Pinpoint the cell where the given text exists, returning its (X, Y) midpoint coordinate. 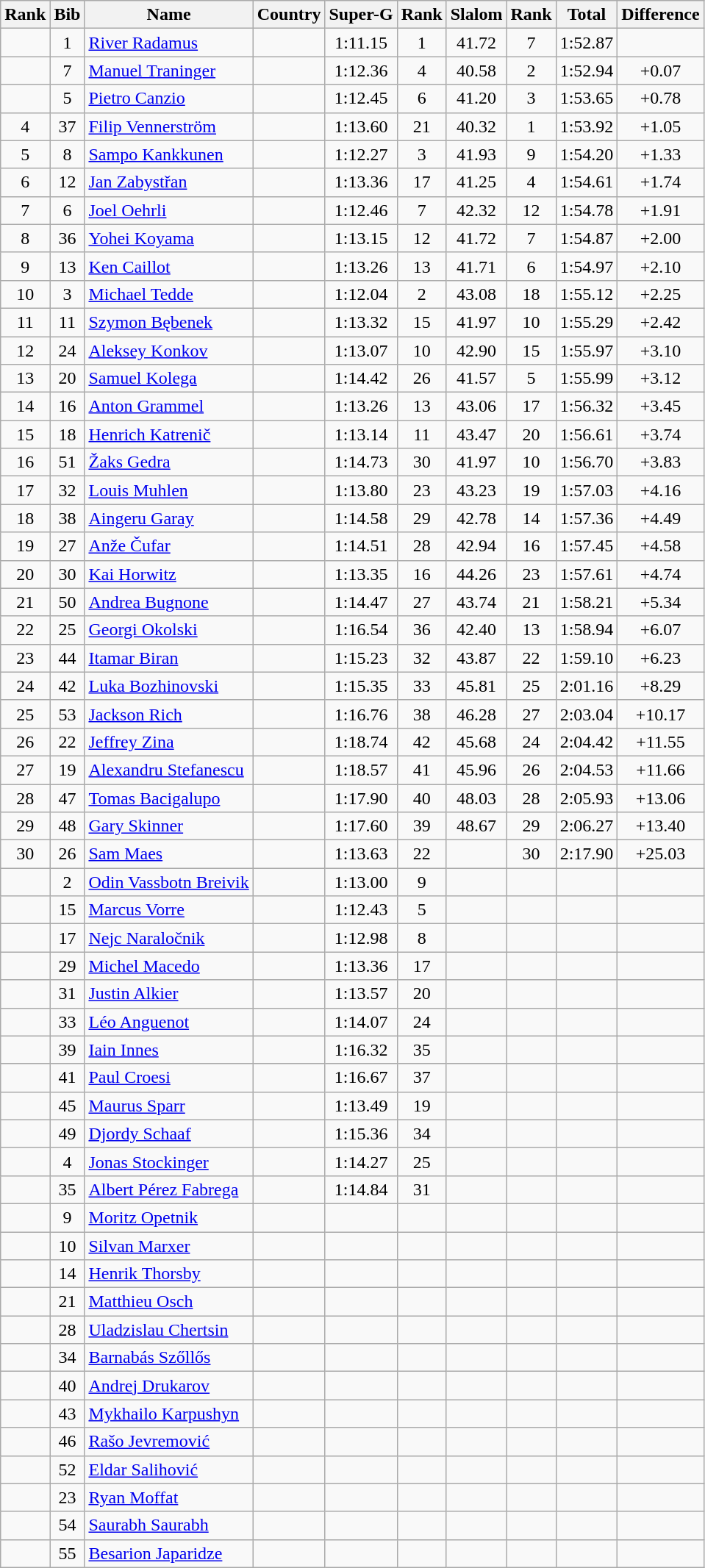
43.74 (476, 602)
1:14.51 (361, 546)
41.57 (476, 379)
1:12.04 (361, 294)
Djordy Schaaf (169, 1134)
Luka Bozhinovski (169, 686)
Anže Čufar (169, 546)
43.08 (476, 294)
45 (68, 1106)
Jeffrey Zina (169, 742)
+11.55 (660, 742)
Joel Oehrli (169, 210)
54 (68, 1525)
Georgi Okolski (169, 630)
42.90 (476, 351)
+1.05 (660, 126)
Bib (68, 15)
2:17.90 (587, 854)
+6.07 (660, 630)
1:14.84 (361, 1189)
1:14.47 (361, 602)
44.26 (476, 574)
Aingeru Garay (169, 518)
1:58.94 (587, 630)
1:13.60 (361, 126)
+10.17 (660, 714)
Paul Croesi (169, 1078)
Super-G (361, 15)
Marcus Vorre (169, 910)
48.03 (476, 798)
1:12.98 (361, 938)
1:16.32 (361, 1050)
Žaks Gedra (169, 462)
Gary Skinner (169, 826)
+4.74 (660, 574)
1:12.36 (361, 71)
+0.78 (660, 99)
1:54.61 (587, 182)
+1.74 (660, 182)
43.87 (476, 658)
Matthieu Osch (169, 1302)
1:54.20 (587, 154)
1:15.23 (361, 658)
1:12.43 (361, 910)
Kai Horwitz (169, 574)
Anton Grammel (169, 407)
+5.34 (660, 602)
1:13.14 (361, 434)
Name (169, 15)
1:14.07 (361, 1022)
+3.74 (660, 434)
+3.12 (660, 379)
+13.40 (660, 826)
1:13.63 (361, 854)
Albert Pérez Fabrega (169, 1189)
1:13.15 (361, 238)
Michael Tedde (169, 294)
Uladzislau Chertsin (169, 1330)
1:14.42 (361, 379)
Ken Caillot (169, 266)
1:11.15 (361, 43)
1:55.12 (587, 294)
45.81 (476, 686)
Mykhailo Karpushyn (169, 1414)
1:55.99 (587, 379)
+1.91 (660, 210)
42.32 (476, 210)
1:52.94 (587, 71)
1:54.78 (587, 210)
1:13.32 (361, 322)
1:55.97 (587, 351)
Ryan Moffat (169, 1497)
Country (289, 15)
+4.16 (660, 490)
41.20 (476, 99)
2:04.42 (587, 742)
43 (68, 1414)
+8.29 (660, 686)
42.40 (476, 630)
1:16.67 (361, 1078)
1:53.65 (587, 99)
Andrej Drukarov (169, 1386)
River Radamus (169, 43)
Rašo Jevremović (169, 1442)
1:54.97 (587, 266)
50 (68, 602)
+1.33 (660, 154)
Silvan Marxer (169, 1246)
1:16.76 (361, 714)
1:14.27 (361, 1161)
Moritz Opetnik (169, 1217)
46 (68, 1442)
Yohei Koyama (169, 238)
+2.10 (660, 266)
+3.83 (660, 462)
46.28 (476, 714)
1:18.57 (361, 770)
Besarion Japaridze (169, 1553)
Sam Maes (169, 854)
1:56.32 (587, 407)
41.71 (476, 266)
55 (68, 1553)
Henrik Thorsby (169, 1274)
Odin Vassbotn Breivik (169, 882)
1:57.03 (587, 490)
1:12.45 (361, 99)
Tomas Bacigalupo (169, 798)
43.47 (476, 434)
1:13.49 (361, 1106)
2:05.93 (587, 798)
Total (587, 15)
49 (68, 1134)
1:12.46 (361, 210)
1:56.61 (587, 434)
Samuel Kolega (169, 379)
2:03.04 (587, 714)
Iain Innes (169, 1050)
2:06.27 (587, 826)
1:57.45 (587, 546)
2:01.16 (587, 686)
Szymon Bębenek (169, 322)
1:57.61 (587, 574)
Pietro Canzio (169, 99)
1:53.92 (587, 126)
1:12.27 (361, 154)
Aleksey Konkov (169, 351)
42.78 (476, 518)
+25.03 (660, 854)
Alexandru Stefanescu (169, 770)
52 (68, 1469)
53 (68, 714)
51 (68, 462)
Henrich Katrenič (169, 434)
1:15.35 (361, 686)
40.32 (476, 126)
Sampo Kankkunen (169, 154)
1:13.00 (361, 882)
1:57.36 (587, 518)
+13.06 (660, 798)
Maurus Sparr (169, 1106)
Jackson Rich (169, 714)
+4.49 (660, 518)
Jan Zabystřan (169, 182)
+11.66 (660, 770)
1:18.74 (361, 742)
Manuel Traninger (169, 71)
42.94 (476, 546)
Eldar Salihović (169, 1469)
+2.00 (660, 238)
1:13.35 (361, 574)
1:15.36 (361, 1134)
+2.25 (660, 294)
45.68 (476, 742)
1:52.87 (587, 43)
Saurabh Saurabh (169, 1525)
Louis Muhlen (169, 490)
1:58.21 (587, 602)
Difference (660, 15)
1:13.57 (361, 994)
43.23 (476, 490)
1:14.58 (361, 518)
48 (68, 826)
43.06 (476, 407)
41.93 (476, 154)
1:13.07 (361, 351)
+4.58 (660, 546)
1:17.60 (361, 826)
+0.07 (660, 71)
1:54.87 (587, 238)
Michel Macedo (169, 966)
1:59.10 (587, 658)
2:04.53 (587, 770)
+3.45 (660, 407)
1:56.70 (587, 462)
+6.23 (660, 658)
1:55.29 (587, 322)
48.67 (476, 826)
1:17.90 (361, 798)
Jonas Stockinger (169, 1161)
+2.42 (660, 322)
Andrea Bugnone (169, 602)
47 (68, 798)
41.25 (476, 182)
Justin Alkier (169, 994)
Barnabás Szőllős (169, 1358)
Slalom (476, 15)
40.58 (476, 71)
1:13.80 (361, 490)
44 (68, 658)
1:14.73 (361, 462)
45.96 (476, 770)
Léo Anguenot (169, 1022)
1:16.54 (361, 630)
+3.10 (660, 351)
Itamar Biran (169, 658)
Filip Vennerström (169, 126)
Nejc Naraločnik (169, 938)
